Determine the (x, y) coordinate at the center of the cell enclosing the given text.  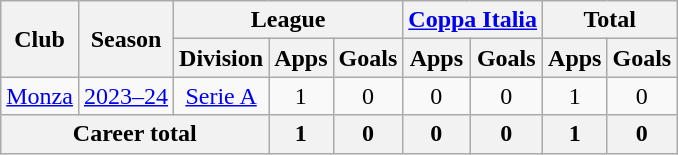
2023–24 (126, 96)
Division (222, 58)
League (288, 20)
Monza (40, 96)
Coppa Italia (473, 20)
Season (126, 39)
Serie A (222, 96)
Career total (135, 134)
Total (610, 20)
Club (40, 39)
